Identify which cell holds the provided text, then report its (X, Y) central coordinate. 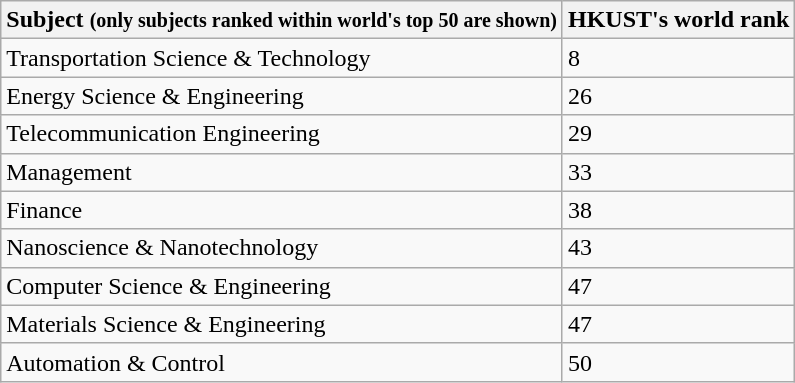
Management (282, 172)
Automation & Control (282, 362)
Finance (282, 210)
26 (678, 96)
50 (678, 362)
29 (678, 134)
Energy Science & Engineering (282, 96)
Transportation Science & Technology (282, 58)
8 (678, 58)
Nanoscience & Nanotechnology (282, 248)
43 (678, 248)
33 (678, 172)
Materials Science & Engineering (282, 324)
38 (678, 210)
Telecommunication Engineering (282, 134)
Computer Science & Engineering (282, 286)
HKUST's world rank (678, 20)
Subject (only subjects ranked within world's top 50 are shown) (282, 20)
